Return the [X, Y] coordinate for the center point of the cell that contains the specified text.  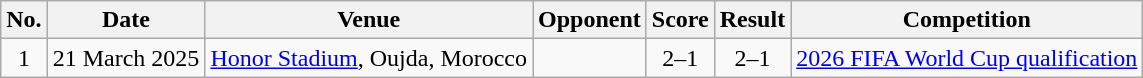
2026 FIFA World Cup qualification [967, 58]
1 [24, 58]
Opponent [590, 20]
No. [24, 20]
21 March 2025 [126, 58]
Score [680, 20]
Competition [967, 20]
Venue [369, 20]
Honor Stadium, Oujda, Morocco [369, 58]
Result [752, 20]
Date [126, 20]
